Pinpoint the cell where the given text exists, returning its [x, y] midpoint coordinate. 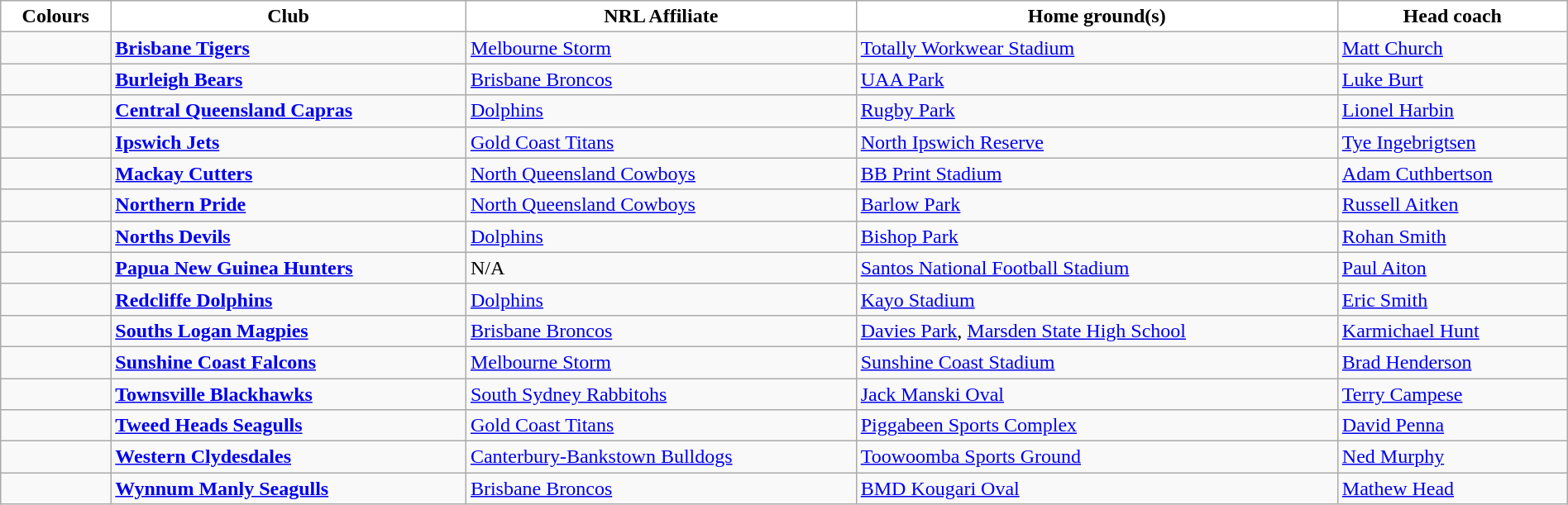
David Penna [1452, 426]
N/A [661, 268]
Ipswich Jets [289, 142]
Norths Devils [289, 236]
Mathew Head [1452, 488]
Sunshine Coast Stadium [1097, 362]
Head coach [1452, 17]
Central Queensland Capras [289, 111]
BB Print Stadium [1097, 174]
NRL Affiliate [661, 17]
Colours [56, 17]
Club [289, 17]
Home ground(s) [1097, 17]
Western Clydesdales [289, 457]
Matt Church [1452, 48]
Davies Park, Marsden State High School [1097, 331]
Paul Aiton [1452, 268]
Totally Workwear Stadium [1097, 48]
Russell Aitken [1452, 205]
UAA Park [1097, 79]
Jack Manski Oval [1097, 394]
Wynnum Manly Seagulls [289, 488]
BMD Kougari Oval [1097, 488]
South Sydney Rabbitohs [661, 394]
Karmichael Hunt [1452, 331]
Kayo Stadium [1097, 299]
Canterbury-Bankstown Bulldogs [661, 457]
Rugby Park [1097, 111]
Ned Murphy [1452, 457]
Mackay Cutters [289, 174]
Redcliffe Dolphins [289, 299]
Lionel Harbin [1452, 111]
Townsville Blackhawks [289, 394]
Eric Smith [1452, 299]
Northern Pride [289, 205]
Luke Burt [1452, 79]
Sunshine Coast Falcons [289, 362]
Tye Ingebrigtsen [1452, 142]
Papua New Guinea Hunters [289, 268]
Adam Cuthbertson [1452, 174]
North Ipswich Reserve [1097, 142]
Santos National Football Stadium [1097, 268]
Bishop Park [1097, 236]
Piggabeen Sports Complex [1097, 426]
Barlow Park [1097, 205]
Burleigh Bears [289, 79]
Brisbane Tigers [289, 48]
Tweed Heads Seagulls [289, 426]
Brad Henderson [1452, 362]
Terry Campese [1452, 394]
Souths Logan Magpies [289, 331]
Toowoomba Sports Ground [1097, 457]
Rohan Smith [1452, 236]
